Identify which cell holds the provided text, then report its (X, Y) central coordinate. 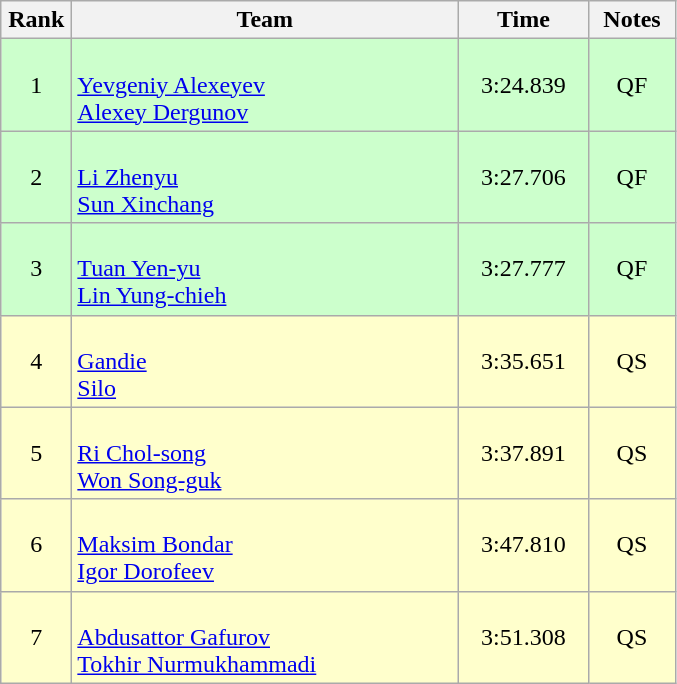
Team (265, 20)
Ri Chol-songWon Song-guk (265, 453)
2 (36, 177)
3:27.777 (524, 269)
3:37.891 (524, 453)
3 (36, 269)
Time (524, 20)
3:51.308 (524, 637)
3:35.651 (524, 361)
1 (36, 85)
5 (36, 453)
3:47.810 (524, 545)
3:24.839 (524, 85)
3:27.706 (524, 177)
Li ZhenyuSun Xinchang (265, 177)
7 (36, 637)
4 (36, 361)
Rank (36, 20)
Yevgeniy AlexeyevAlexey Dergunov (265, 85)
Maksim BondarIgor Dorofeev (265, 545)
Tuan Yen-yuLin Yung-chieh (265, 269)
GandieSilo (265, 361)
6 (36, 545)
Abdusattor GafurovTokhir Nurmukhammadi (265, 637)
Notes (632, 20)
